Return the [X, Y] coordinate for the center point of the cell that contains the specified text.  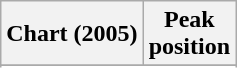
Peakposition [189, 34]
Chart (2005) [72, 34]
